Extract the (X, Y) coordinate from the center of the cell holding the provided text.  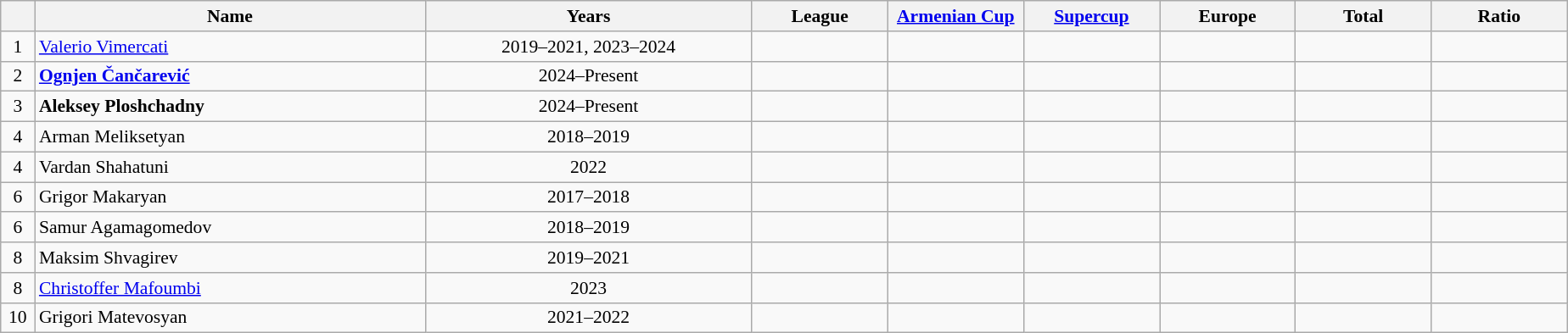
Europe (1227, 16)
2017–2018 (589, 197)
Valerio Vimercati (230, 47)
2 (18, 76)
Ognjen Čančarević (230, 76)
Armenian Cup (955, 16)
Arman Meliksetyan (230, 137)
Maksim Shvagirev (230, 258)
2021–2022 (589, 318)
2022 (589, 167)
2023 (589, 288)
Name (230, 16)
Samur Agamagomedov (230, 228)
2019–2021, 2023–2024 (589, 47)
3 (18, 107)
Aleksey Ploshchadny (230, 107)
2019–2021 (589, 258)
Grigor Makaryan (230, 197)
10 (18, 318)
Ratio (1499, 16)
Years (589, 16)
Christoffer Mafoumbi (230, 288)
Grigori Matevosyan (230, 318)
Vardan Shahatuni (230, 167)
1 (18, 47)
League (820, 16)
Total (1364, 16)
Supercup (1091, 16)
